Output the (X, Y) coordinate of the center of the cell containing the given text.  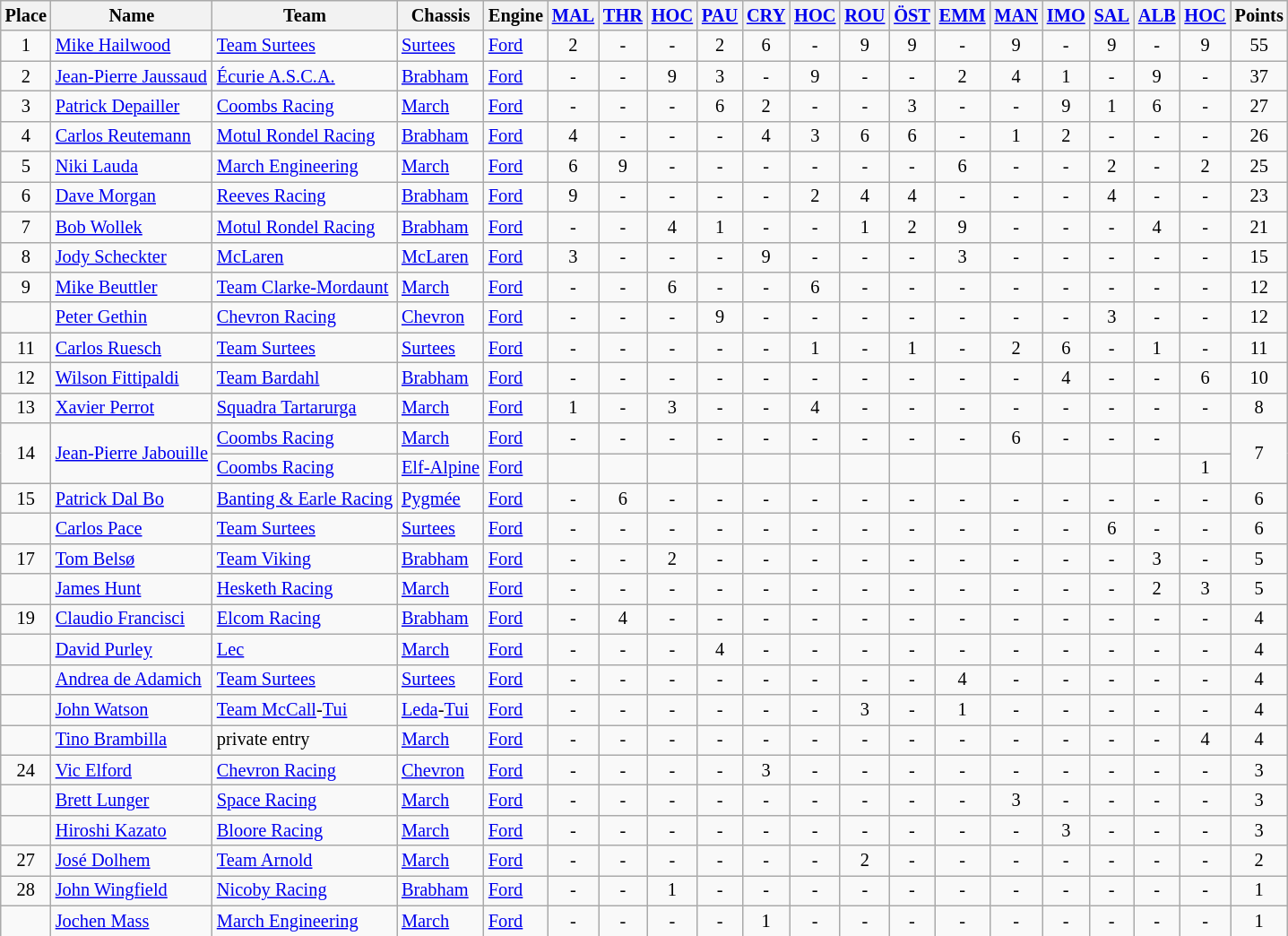
Elcom Racing (305, 619)
Vic Elford (132, 770)
23 (1259, 196)
Banting & Earle Racing (305, 498)
Carlos Reutemann (132, 136)
Patrick Depailler (132, 106)
EMM (963, 15)
Peter Gethin (132, 317)
Elf-Alpine (441, 468)
PAU (720, 15)
55 (1259, 46)
José Dolhem (132, 861)
John Watson (132, 709)
MAN (1016, 15)
10 (1259, 377)
Niki Lauda (132, 167)
Mike Hailwood (132, 46)
James Hunt (132, 589)
John Wingfield (132, 890)
Team McCall-Tui (305, 709)
ROU (864, 15)
IMO (1067, 15)
Pygmée (441, 498)
25 (1259, 167)
Jean-Pierre Jabouille (132, 454)
MAL (574, 15)
Reeves Racing (305, 196)
14 (26, 454)
Brett Lunger (132, 800)
Andrea de Adamich (132, 680)
Tom Belsø (132, 559)
Carlos Pace (132, 528)
CRY (765, 15)
SAL (1111, 15)
Leda-Tui (441, 709)
Lec (305, 649)
Team (305, 15)
37 (1259, 76)
24 (26, 770)
Team Clarke-Mordaunt (305, 287)
Engine (516, 15)
Bloore Racing (305, 830)
Jean-Pierre Jaussaud (132, 76)
Nicoby Racing (305, 890)
Claudio Francisci (132, 619)
Jochen Mass (132, 921)
Xavier Perrot (132, 408)
Hesketh Racing (305, 589)
Tino Brambilla (132, 740)
26 (1259, 136)
Space Racing (305, 800)
Chassis (441, 15)
Team Viking (305, 559)
Mike Beuttler (132, 287)
19 (26, 619)
13 (26, 408)
Squadra Tartarurga (305, 408)
Name (132, 15)
Carlos Ruesch (132, 348)
Bob Wollek (132, 227)
ÖST (912, 15)
David Purley (132, 649)
17 (26, 559)
Wilson Fittipaldi (132, 377)
Jody Scheckter (132, 257)
Hiroshi Kazato (132, 830)
28 (26, 890)
Team Arnold (305, 861)
Points (1259, 15)
ALB (1157, 15)
Patrick Dal Bo (132, 498)
Dave Morgan (132, 196)
private entry (305, 740)
Écurie A.S.C.A. (305, 76)
Place (26, 15)
Team Bardahl (305, 377)
21 (1259, 227)
THR (623, 15)
